Scan for the cell matching the given text and deliver its [x, y] coordinate at center. 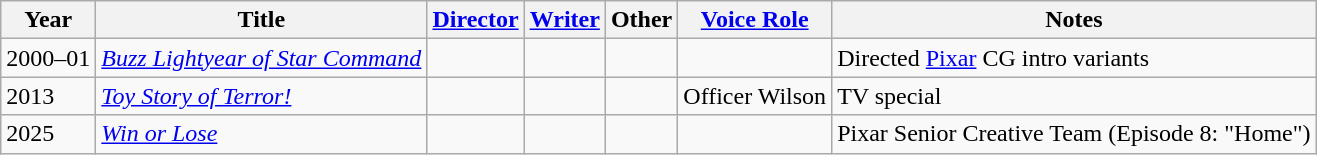
Director [476, 20]
Pixar Senior Creative Team (Episode 8: "Home") [1074, 134]
Toy Story of Terror! [262, 96]
2025 [48, 134]
Buzz Lightyear of Star Command [262, 58]
Writer [564, 20]
TV special [1074, 96]
Notes [1074, 20]
Other [641, 20]
Year [48, 20]
Directed Pixar CG intro variants [1074, 58]
Officer Wilson [755, 96]
2000–01 [48, 58]
2013 [48, 96]
Voice Role [755, 20]
Title [262, 20]
Win or Lose [262, 134]
